Find where the given text appears and provide that cell's center as (X, Y) coordinate. 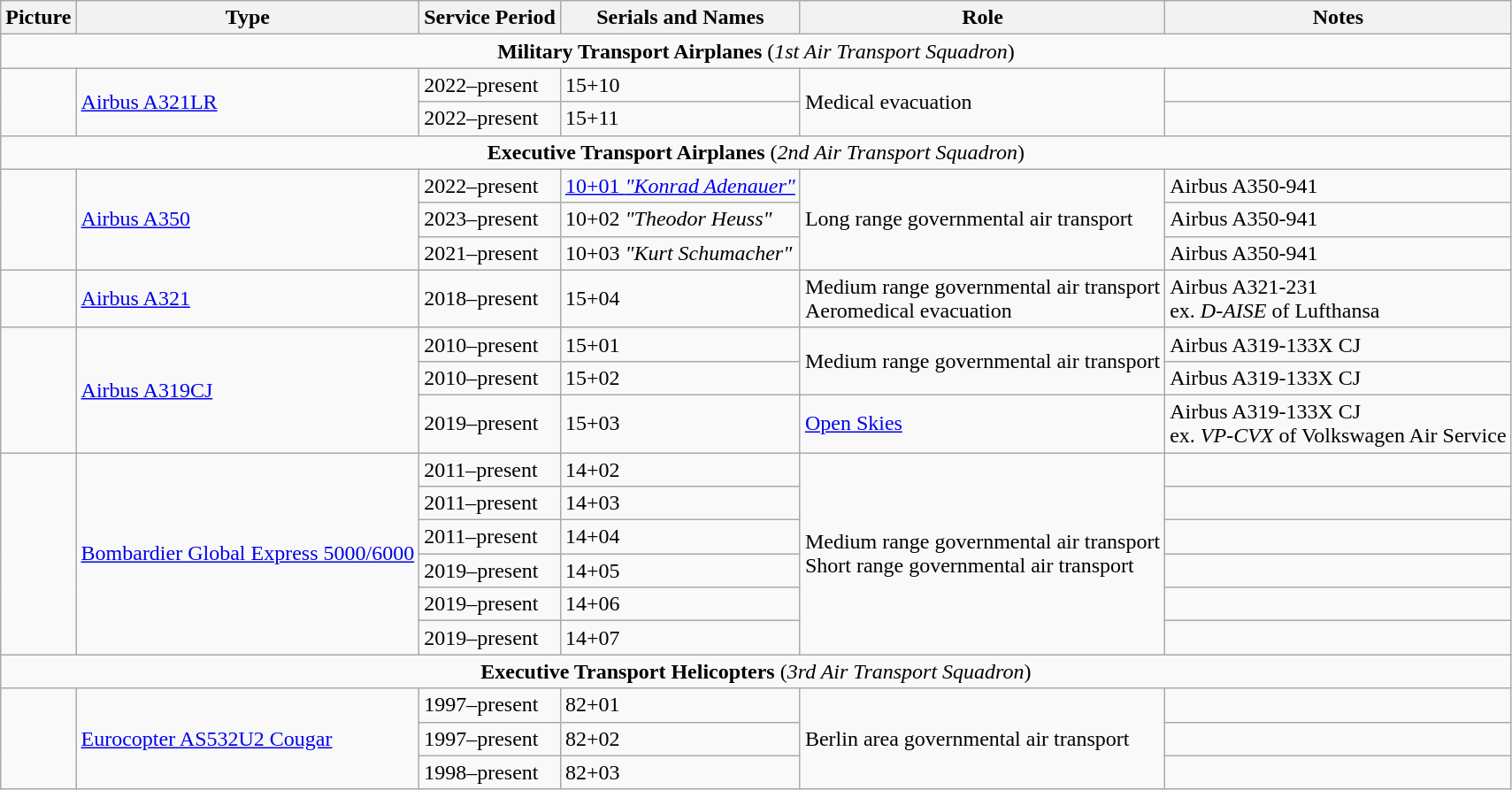
Medium range governmental air transport (982, 361)
Medium range governmental air transportShort range governmental air transport (982, 554)
Serials and Names (679, 18)
Role (982, 18)
Airbus A350 (248, 219)
Airbus A321LR (248, 102)
15+10 (679, 85)
Berlin area governmental air transport (982, 739)
Military Transport Airplanes (1st Air Transport Squadron) (756, 51)
82+01 (679, 705)
Executive Transport Airplanes (2nd Air Transport Squadron) (756, 152)
15+03 (679, 423)
15+01 (679, 344)
14+07 (679, 638)
82+02 (679, 739)
Service Period (490, 18)
Airbus A321 (248, 299)
Medical evacuation (982, 102)
10+02 "Theodor Heuss" (679, 219)
14+02 (679, 470)
Airbus A319CJ (248, 389)
10+01 "Konrad Adenauer" (679, 186)
Airbus A319-133X CJ ex. VP-CVX of Volkswagen Air Service (1338, 423)
14+06 (679, 604)
Bombardier Global Express 5000/6000 (248, 554)
2021–present (490, 253)
14+05 (679, 571)
15+02 (679, 378)
Eurocopter AS532U2 Cougar (248, 739)
2018–present (490, 299)
1998–present (490, 772)
Type (248, 18)
Picture (39, 18)
82+03 (679, 772)
Airbus A321-231ex. D-AISE of Lufthansa (1338, 299)
Open Skies (982, 423)
Notes (1338, 18)
10+03 "Kurt Schumacher" (679, 253)
15+11 (679, 119)
Executive Transport Helicopters (3rd Air Transport Squadron) (756, 671)
Long range governmental air transport (982, 219)
14+04 (679, 537)
15+04 (679, 299)
2023–present (490, 219)
14+03 (679, 503)
Medium range governmental air transportAeromedical evacuation (982, 299)
